Provide the [x, y] coordinate of the cell's center where the given text is located.  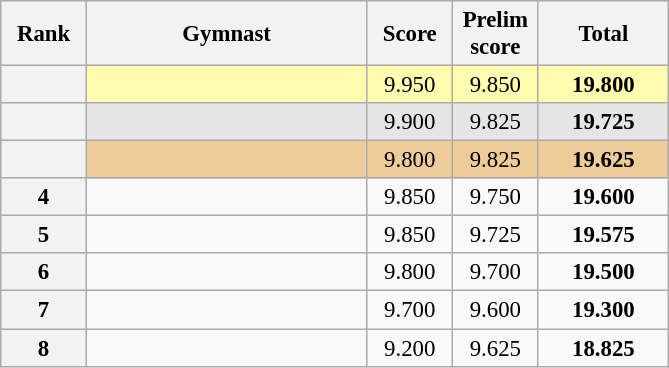
18.825 [604, 348]
19.575 [604, 235]
9.625 [496, 348]
19.725 [604, 122]
19.500 [604, 273]
Rank [44, 34]
4 [44, 197]
Prelim score [496, 34]
9.200 [410, 348]
9.750 [496, 197]
9.600 [496, 310]
9.950 [410, 85]
19.625 [604, 160]
Score [410, 34]
5 [44, 235]
7 [44, 310]
6 [44, 273]
Total [604, 34]
19.600 [604, 197]
9.900 [410, 122]
19.300 [604, 310]
Gymnast [226, 34]
9.725 [496, 235]
19.800 [604, 85]
8 [44, 348]
